Return the (x, y) coordinate for the center point of the cell that contains the specified text.  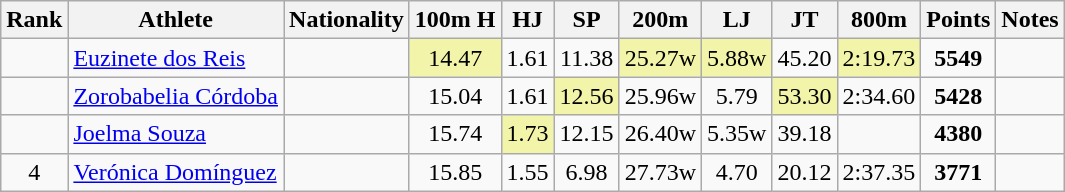
Athlete (176, 20)
HJ (528, 20)
2:37.35 (879, 172)
12.15 (586, 134)
800m (879, 20)
11.38 (586, 58)
4.70 (737, 172)
1.55 (528, 172)
6.98 (586, 172)
14.47 (455, 58)
15.74 (455, 134)
4380 (958, 134)
5.35w (737, 134)
12.56 (586, 96)
Verónica Domínguez (176, 172)
Nationality (347, 20)
Zorobabelia Córdoba (176, 96)
15.04 (455, 96)
LJ (737, 20)
2:34.60 (879, 96)
3771 (958, 172)
1.73 (528, 134)
25.96w (660, 96)
Notes (1030, 20)
Points (958, 20)
26.40w (660, 134)
200m (660, 20)
JT (804, 20)
20.12 (804, 172)
Rank (34, 20)
53.30 (804, 96)
5.79 (737, 96)
100m H (455, 20)
2:19.73 (879, 58)
Euzinete dos Reis (176, 58)
SP (586, 20)
Joelma Souza (176, 134)
4 (34, 172)
5428 (958, 96)
25.27w (660, 58)
15.85 (455, 172)
27.73w (660, 172)
39.18 (804, 134)
5549 (958, 58)
5.88w (737, 58)
45.20 (804, 58)
